Provide the (x, y) coordinate of the cell's center where the given text is located.  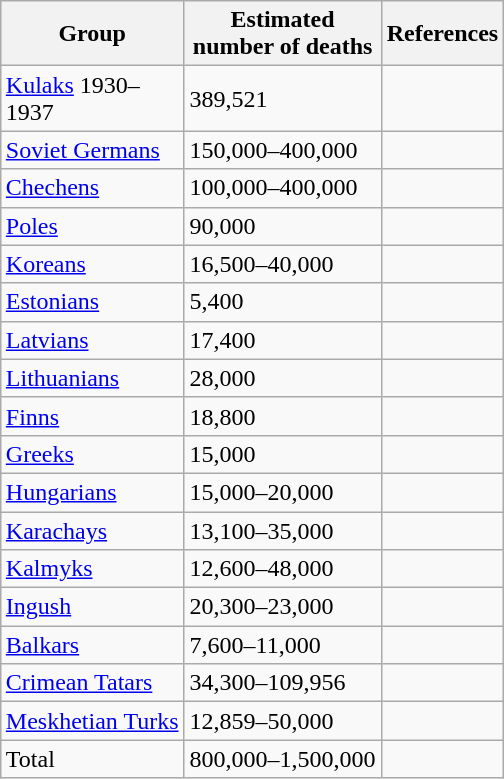
Koreans (92, 264)
Crimean Tatars (92, 683)
5,400 (282, 302)
Soviet Germans (92, 150)
Balkars (92, 645)
12,859–50,000 (282, 721)
Karachays (92, 531)
16,500–40,000 (282, 264)
Greeks (92, 454)
Hungarians (92, 492)
7,600–11,000 (282, 645)
Meskhetian Turks (92, 721)
Latvians (92, 340)
15,000 (282, 454)
389,521 (282, 98)
17,400 (282, 340)
100,000–400,000 (282, 188)
28,000 (282, 378)
18,800 (282, 416)
Lithuanians (92, 378)
Estimated number of deaths (282, 34)
Kulaks 1930–1937 (92, 98)
Total (92, 759)
12,600–48,000 (282, 569)
800,000–1,500,000 (282, 759)
34,300–109,956 (282, 683)
90,000 (282, 226)
Finns (92, 416)
Chechens (92, 188)
Ingush (92, 607)
Estonians (92, 302)
Poles (92, 226)
Kalmyks (92, 569)
References (442, 34)
150,000–400,000 (282, 150)
Group (92, 34)
20,300–23,000 (282, 607)
15,000–20,000 (282, 492)
13,100–35,000 (282, 531)
